Provide the (X, Y) coordinate of the cell's center where the given text is located.  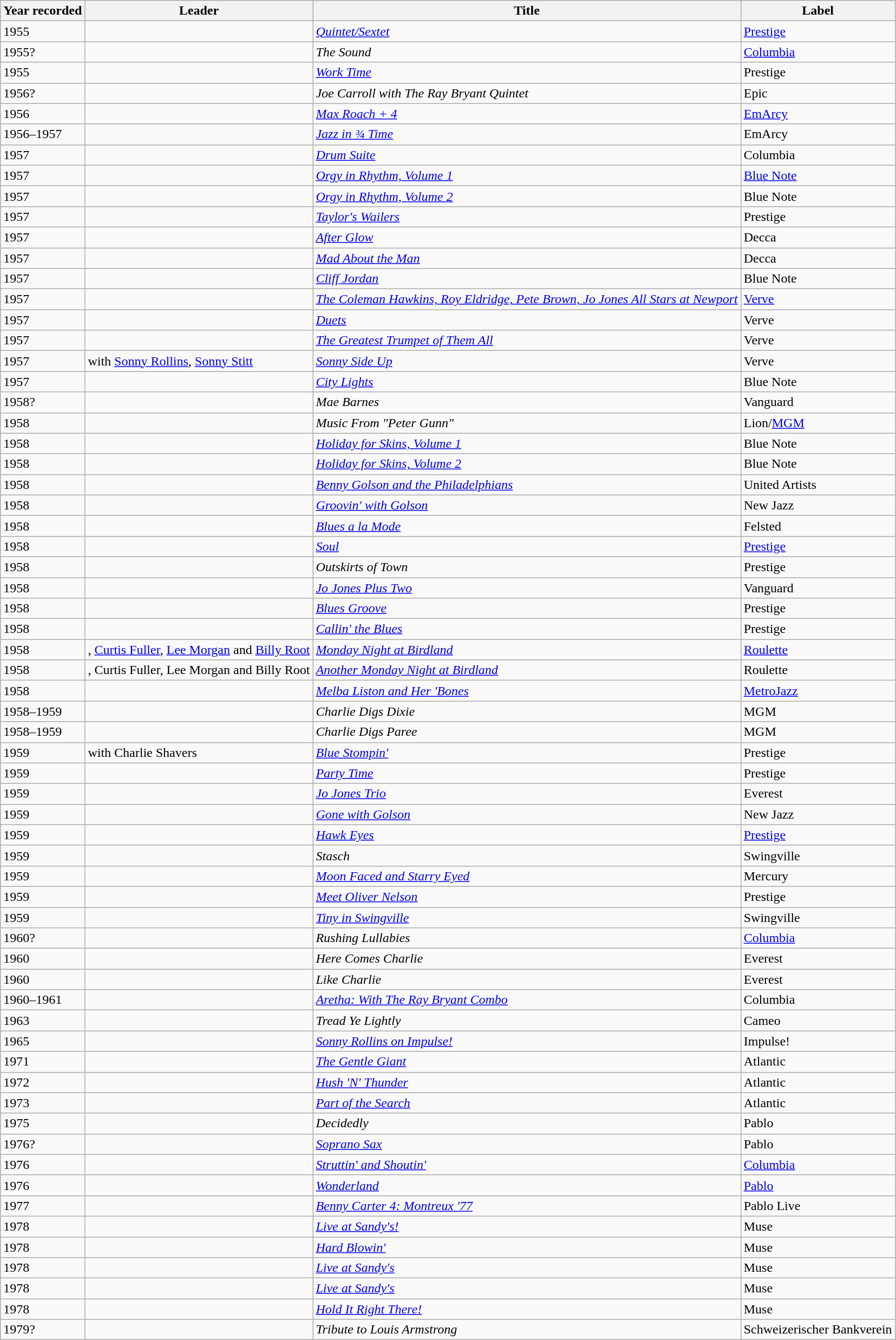
1960–1961 (43, 1000)
Sonny Rollins on Impulse! (527, 1041)
Hawk Eyes (527, 835)
Here Comes Charlie (527, 959)
Work Time (527, 73)
Duets (527, 320)
Holiday for Skins, Volume 2 (527, 464)
Another Monday Night at Birdland (527, 670)
Struttin' and Shoutin' (527, 1165)
1973 (43, 1103)
Live at Sandy's! (527, 1226)
1958? (43, 402)
Hard Blowin' (527, 1247)
1975 (43, 1123)
with Sonny Rollins, Sonny Stitt (199, 361)
Mae Barnes (527, 402)
Gone with Golson (527, 814)
1977 (43, 1206)
Wonderland (527, 1185)
Like Charlie (527, 979)
1963 (43, 1021)
Meet Oliver Nelson (527, 897)
Epic (817, 93)
Rushing Lullabies (527, 938)
1956 (43, 114)
Blue Stompin' (527, 753)
1972 (43, 1082)
Joe Carroll with The Ray Bryant Quintet (527, 93)
Monday Night at Birdland (527, 650)
Tribute to Louis Armstrong (527, 1330)
Holiday for Skins, Volume 1 (527, 443)
Jo Jones Plus Two (527, 587)
Music From "Peter Gunn" (527, 423)
Aretha: With The Ray Bryant Combo (527, 1000)
1960? (43, 938)
1971 (43, 1062)
1955? (43, 52)
Party Time (527, 773)
Mercury (817, 876)
The Gentle Giant (527, 1062)
The Sound (527, 52)
Tread Ye Lightly (527, 1021)
Tiny in Swingville (527, 918)
Jazz in ¾ Time (527, 134)
Impulse! (817, 1041)
Blues Groove (527, 609)
1956? (43, 93)
Hold It Right There! (527, 1309)
United Artists (817, 485)
Callin' the Blues (527, 629)
Blues a la Mode (527, 526)
Leader (199, 11)
with Charlie Shavers (199, 753)
Quintet/Sextet (527, 31)
City Lights (527, 382)
1979? (43, 1330)
Drum Suite (527, 155)
Benny Golson and the Philadelphians (527, 485)
Title (527, 11)
Melba Liston and Her 'Bones (527, 691)
The Greatest Trumpet of Them All (527, 341)
Cliff Jordan (527, 279)
Orgy in Rhythm, Volume 1 (527, 175)
Pablo Live (817, 1206)
Hush 'N' Thunder (527, 1082)
Soprano Sax (527, 1144)
Moon Faced and Starry Eyed (527, 876)
Groovin' with Golson (527, 505)
Cameo (817, 1021)
The Coleman Hawkins, Roy Eldridge, Pete Brown, Jo Jones All Stars at Newport (527, 299)
Mad About the Man (527, 258)
Sonny Side Up (527, 361)
Schweizerischer Bankverein (817, 1330)
Taylor's Wailers (527, 217)
Label (817, 11)
1956–1957 (43, 134)
Charlie Digs Dixie (527, 711)
Part of the Search (527, 1103)
Jo Jones Trio (527, 794)
Lion/MGM (817, 423)
1965 (43, 1041)
1976? (43, 1144)
After Glow (527, 237)
Outskirts of Town (527, 567)
Charlie Digs Paree (527, 732)
Benny Carter 4: Montreux '77 (527, 1206)
Felsted (817, 526)
Year recorded (43, 11)
Soul (527, 546)
MetroJazz (817, 691)
Decidedly (527, 1123)
Orgy in Rhythm, Volume 2 (527, 196)
Max Roach + 4 (527, 114)
Stasch (527, 855)
